Identify which cell holds the provided text, then report its [x, y] central coordinate. 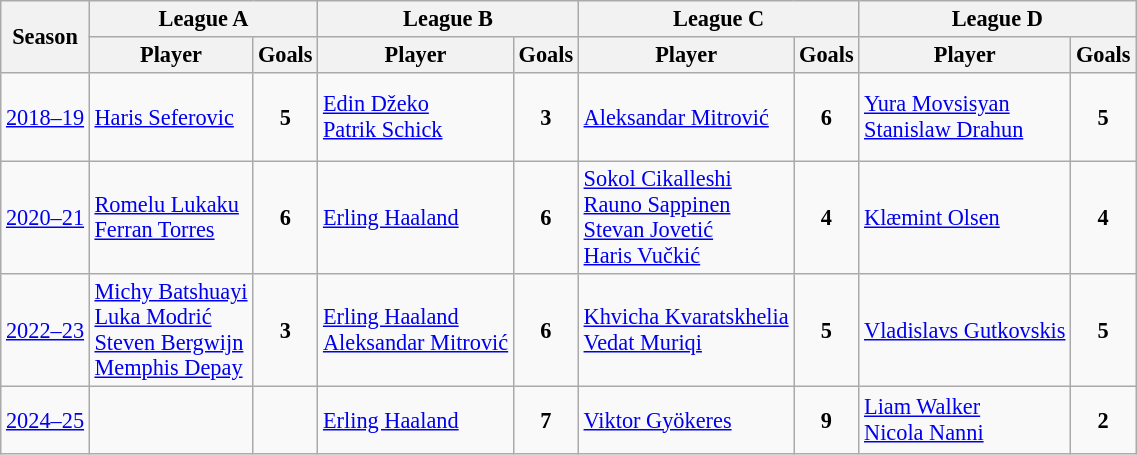
League A [203, 19]
2020–21 [45, 218]
League B [448, 19]
Viktor Gyökeres [686, 420]
2018–19 [45, 116]
Khvicha Kvaratskhelia Vedat Muriqi [686, 330]
Liam Walker Nicola Nanni [965, 420]
2 [1104, 420]
7 [546, 420]
Haris Seferovic [171, 116]
Michy Batshuayi Luka Modrić Steven Bergwijn Memphis Depay [171, 330]
2022–23 [45, 330]
9 [826, 420]
Yura Movsisyan Stanislaw Drahun [965, 116]
Aleksandar Mitrović [686, 116]
Sokol Cikalleshi Rauno Sappinen Stevan Jovetić Haris Vučkić [686, 218]
League C [718, 19]
Edin Džeko Patrik Schick [416, 116]
Erling Haaland Aleksandar Mitrović [416, 330]
League D [998, 19]
2024–25 [45, 420]
Vladislavs Gutkovskis [965, 330]
Klæmint Olsen [965, 218]
Romelu Lukaku Ferran Torres [171, 218]
Season [45, 37]
